Detect which cell encompasses the target text, then output its (X, Y) center coordinate. 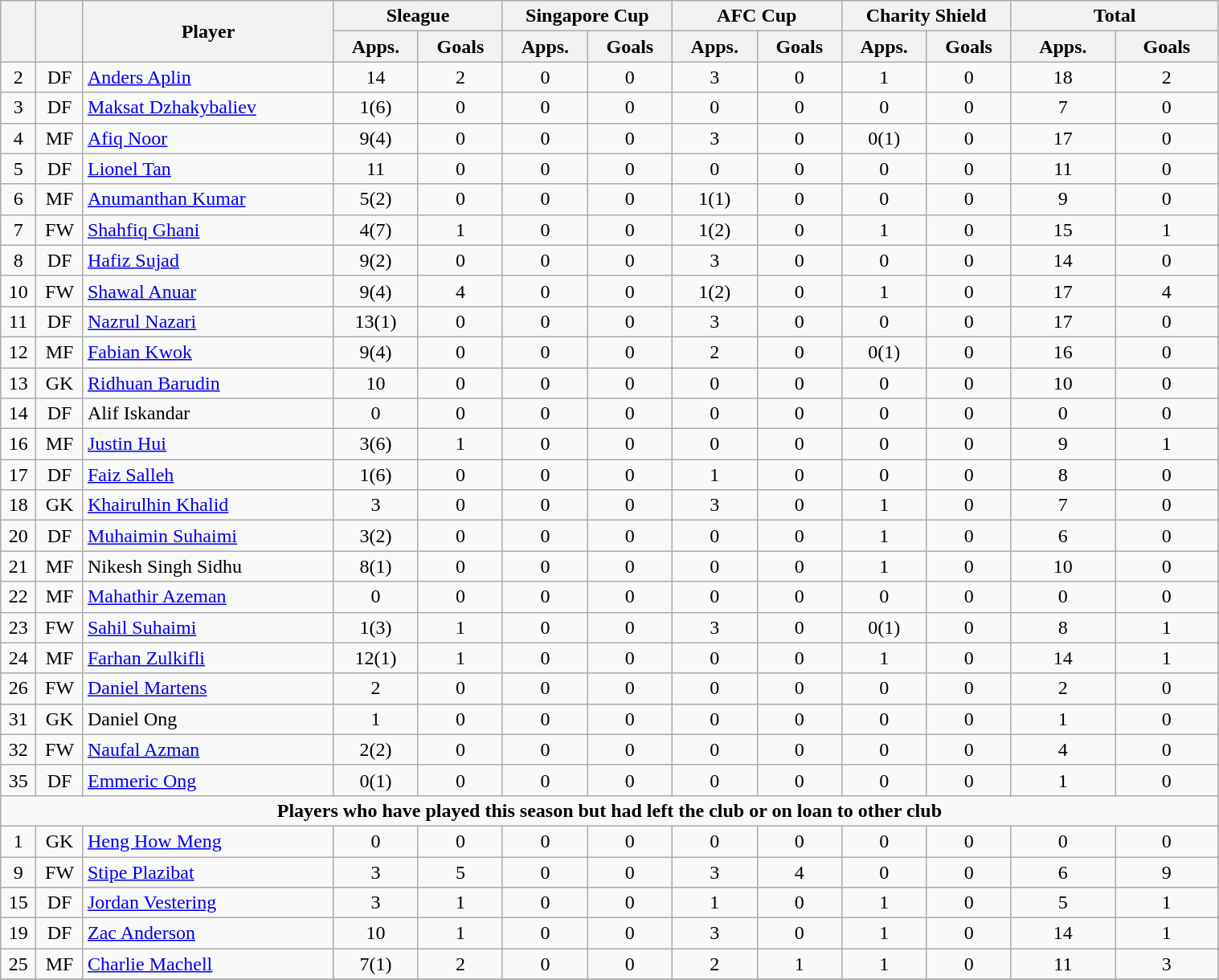
Sleague (418, 16)
Maksat Dzhakybaliev (207, 108)
Lionel Tan (207, 169)
12(1) (376, 658)
Heng How Meng (207, 841)
Emmeric Ong (207, 780)
25 (18, 964)
Afiq Noor (207, 138)
Player (207, 31)
Sahil Suhaimi (207, 627)
2(2) (376, 749)
1(1) (714, 199)
Shahfiq Ghani (207, 230)
Shawal Anuar (207, 291)
Khairulhin Khalid (207, 505)
Nazrul Nazari (207, 321)
35 (18, 780)
Ridhuan Barudin (207, 383)
Anders Aplin (207, 77)
3(6) (376, 444)
Total (1115, 16)
3(2) (376, 536)
Daniel Ong (207, 719)
Zac Anderson (207, 933)
12 (18, 352)
Alif Iskandar (207, 414)
23 (18, 627)
Fabian Kwok (207, 352)
21 (18, 566)
Daniel Martens (207, 688)
Hafiz Sujad (207, 260)
Justin Hui (207, 444)
Charity Shield (926, 16)
5(2) (376, 199)
Jordan Vestering (207, 903)
Muhaimin Suhaimi (207, 536)
1(3) (376, 627)
Nikesh Singh Sidhu (207, 566)
8(1) (376, 566)
20 (18, 536)
22 (18, 597)
24 (18, 658)
Stipe Plazibat (207, 872)
AFC Cup (757, 16)
19 (18, 933)
Players who have played this season but had left the club or on loan to other club (609, 811)
9(2) (376, 260)
26 (18, 688)
13(1) (376, 321)
31 (18, 719)
Mahathir Azeman (207, 597)
4(7) (376, 230)
32 (18, 749)
Naufal Azman (207, 749)
7(1) (376, 964)
13 (18, 383)
Farhan Zulkifli (207, 658)
Anumanthan Kumar (207, 199)
Singapore Cup (587, 16)
Charlie Machell (207, 964)
Faiz Salleh (207, 475)
